Extract the (X, Y) coordinate from the center of the cell holding the provided text.  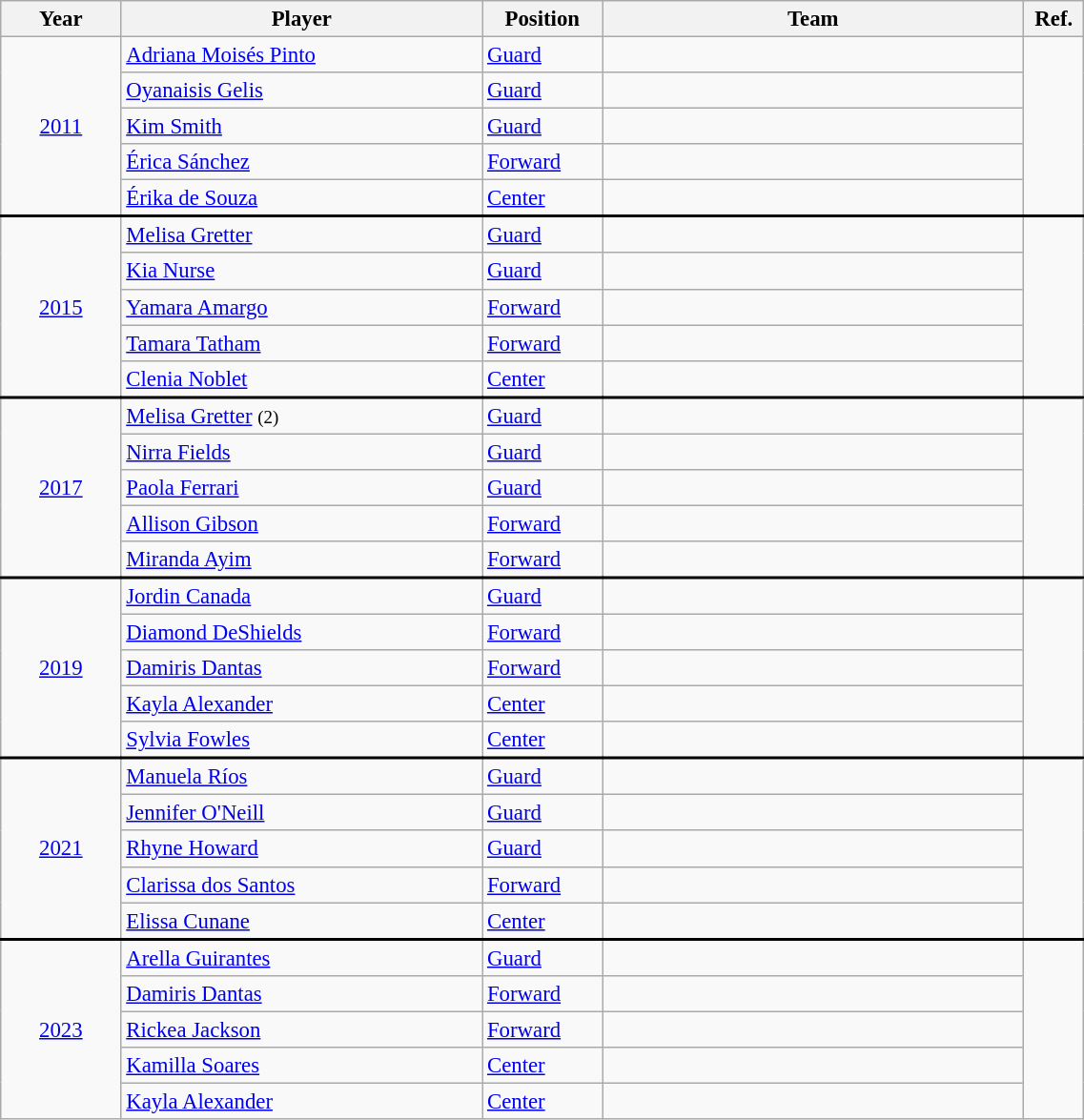
Rhyne Howard (301, 849)
Player (301, 19)
Kamilla Soares (301, 1066)
Kia Nurse (301, 272)
Nirra Fields (301, 452)
Clenia Noblet (301, 378)
Miranda Ayim (301, 560)
2021 (61, 848)
Melisa Gretter (301, 234)
Position (542, 19)
Manuela Ríos (301, 777)
Jordin Canada (301, 596)
Jennifer O'Neill (301, 813)
Arella Guirantes (301, 957)
Érica Sánchez (301, 162)
Allison Gibson (301, 523)
Rickea Jackson (301, 1029)
Melisa Gretter (2) (301, 416)
Diamond DeShields (301, 633)
2023 (61, 1029)
Yamara Amargo (301, 307)
Paola Ferrari (301, 488)
Sylvia Fowles (301, 740)
Clarissa dos Santos (301, 885)
Elissa Cunane (301, 921)
Érika de Souza (301, 198)
Team (813, 19)
2019 (61, 667)
2017 (61, 488)
Tamara Tatham (301, 343)
Oyanaisis Gelis (301, 91)
2015 (61, 307)
Ref. (1054, 19)
Adriana Moisés Pinto (301, 55)
Kim Smith (301, 127)
2011 (61, 128)
Year (61, 19)
